Identify which cell holds the provided text, then report its [X, Y] central coordinate. 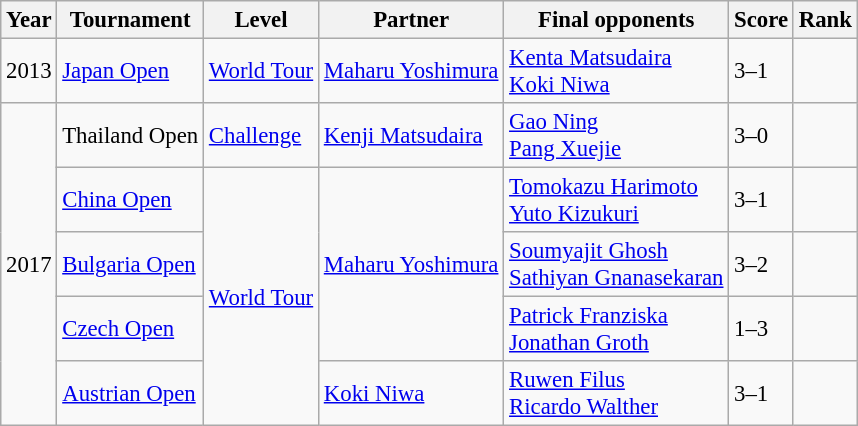
Rank [825, 20]
3–0 [762, 136]
Czech Open [130, 330]
Thailand Open [130, 136]
2017 [29, 264]
Soumyajit GhoshSathiyan Gnanasekaran [616, 264]
Year [29, 20]
3–2 [762, 264]
Challenge [262, 136]
Final opponents [616, 20]
1–3 [762, 330]
Tomokazu HarimotoYuto Kizukuri [616, 200]
Score [762, 20]
Kenta MatsudairaKoki Niwa [616, 72]
Partner [410, 20]
China Open [130, 200]
Kenji Matsudaira [410, 136]
Gao NingPang Xuejie [616, 136]
Bulgaria Open [130, 264]
Level [262, 20]
Tournament [130, 20]
Patrick FranziskaJonathan Groth [616, 330]
2013 [29, 72]
Japan Open [130, 72]
